From the cell containing the given text, extract its center point as [x, y] coordinate. 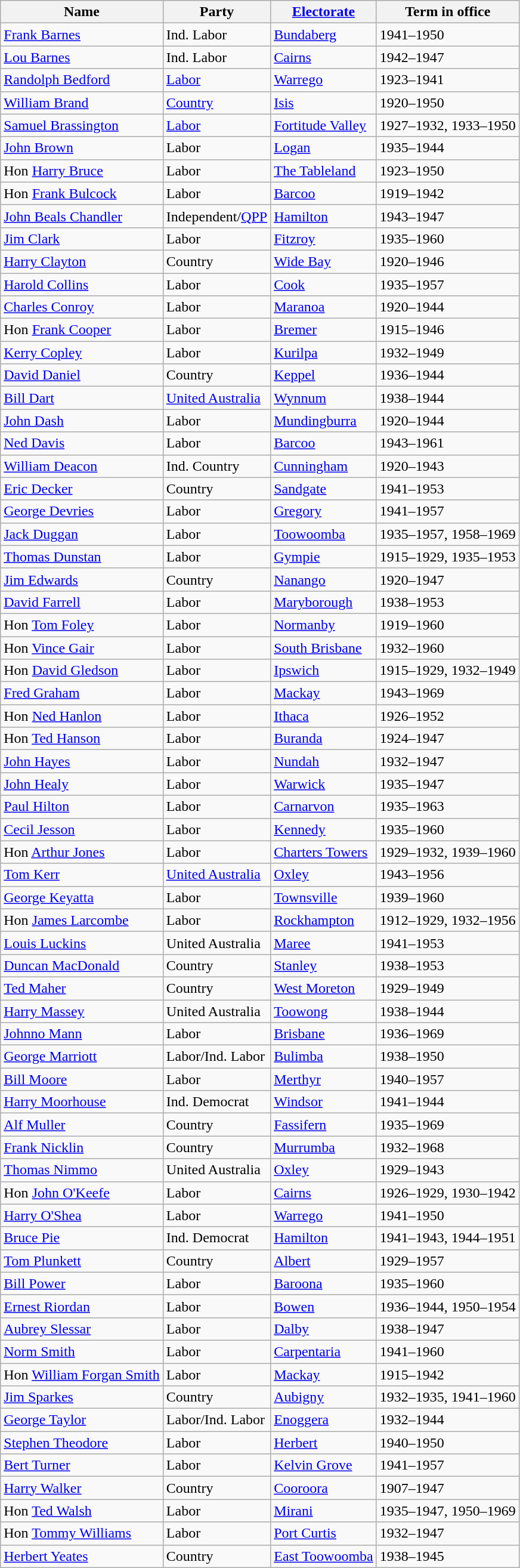
Ted Maher [82, 988]
Harry O'Shea [82, 1215]
1938–1945 [447, 1556]
1923–1950 [447, 171]
Jim Edwards [82, 579]
John Beals Chandler [82, 216]
1940–1957 [447, 1079]
William Brand [82, 103]
1926–1952 [447, 716]
Thomas Nimmo [82, 1170]
Cooroora [324, 1488]
Albert [324, 1261]
Samuel Brassington [82, 125]
Kurilpa [324, 353]
George Devries [82, 511]
Independent/QPP [216, 216]
1915–1929, 1932–1949 [447, 671]
1915–1929, 1935–1953 [447, 557]
Herbert Yeates [82, 1556]
Aubrey Slessar [82, 1329]
William Deacon [82, 466]
Nundah [324, 761]
1932–1949 [447, 353]
1935–1969 [447, 1125]
1943–1947 [447, 216]
Tom Plunkett [82, 1261]
George Marriott [82, 1057]
Charters Towers [324, 852]
Hon William Forgan Smith [82, 1374]
Port Curtis [324, 1533]
1915–1946 [447, 330]
1935–1957 [447, 285]
Hon Frank Bulcock [82, 193]
Charles Conroy [82, 307]
Kennedy [324, 829]
Isis [324, 103]
Fred Graham [82, 693]
Tom Kerr [82, 875]
Sandgate [324, 489]
1915–1942 [447, 1374]
Townsville [324, 897]
1923–1941 [447, 80]
Bulimba [324, 1057]
Carpentaria [324, 1351]
Thomas Dunstan [82, 557]
Term in office [447, 12]
1924–1947 [447, 739]
Bill Dart [82, 398]
David Farrell [82, 602]
1929–1943 [447, 1170]
Windsor [324, 1102]
Nanango [324, 579]
Bruce Pie [82, 1238]
Hon Tom Foley [82, 625]
Frank Barnes [82, 35]
Duncan MacDonald [82, 965]
Ithaca [324, 716]
Hon Arthur Jones [82, 852]
1919–1960 [447, 625]
1926–1929, 1930–1942 [447, 1193]
Harry Massey [82, 1011]
Brisbane [324, 1034]
Enoggera [324, 1420]
Paul Hilton [82, 807]
Ned Davis [82, 443]
Warwick [324, 784]
Aubigny [324, 1397]
1936–1944 [447, 375]
John Dash [82, 421]
Fortitude Valley [324, 125]
1932–1944 [447, 1420]
Cecil Jesson [82, 829]
Hon Ted Walsh [82, 1511]
Hon Ted Hanson [82, 739]
John Hayes [82, 761]
Buranda [324, 739]
George Keyatta [82, 897]
Hon Ned Hanlon [82, 716]
Carnarvon [324, 807]
1935–1947 [447, 784]
Alf Muller [82, 1125]
Kerry Copley [82, 353]
Stanley [324, 965]
Hon Harry Bruce [82, 171]
John Brown [82, 148]
Kelvin Grove [324, 1465]
Herbert [324, 1443]
Jack Duggan [82, 534]
Harry Moorhouse [82, 1102]
Lou Barnes [82, 57]
Jim Clark [82, 239]
Hon Frank Cooper [82, 330]
South Brisbane [324, 647]
1938–1947 [447, 1329]
Bowen [324, 1306]
East Toowoomba [324, 1556]
Toowoomba [324, 534]
Johnno Mann [82, 1034]
1907–1947 [447, 1488]
1920–1947 [447, 579]
Harold Collins [82, 285]
Hon Vince Gair [82, 647]
1932–1960 [447, 647]
Harry Clayton [82, 261]
Frank Nicklin [82, 1147]
Hon John O'Keefe [82, 1193]
1943–1969 [447, 693]
Toowong [324, 1011]
Bremer [324, 330]
Ipswich [324, 671]
1920–1943 [447, 466]
Randolph Bedford [82, 80]
Wynnum [324, 398]
Cunningham [324, 466]
Murrumba [324, 1147]
Merthyr [324, 1079]
Mirani [324, 1511]
Dalby [324, 1329]
1935–1957, 1958–1969 [447, 534]
1940–1950 [447, 1443]
1935–1944 [447, 148]
Bundaberg [324, 35]
Louis Luckins [82, 943]
Keppel [324, 375]
Name [82, 12]
1936–1969 [447, 1034]
Maryborough [324, 602]
Hon Tommy Williams [82, 1533]
Jim Sparkes [82, 1397]
West Moreton [324, 988]
1920–1946 [447, 261]
George Taylor [82, 1420]
Harry Walker [82, 1488]
1929–1949 [447, 988]
1941–1943, 1944–1951 [447, 1238]
1929–1932, 1939–1960 [447, 852]
David Daniel [82, 375]
Eric Decker [82, 489]
1932–1968 [447, 1147]
1941–1944 [447, 1102]
Electorate [324, 12]
John Healy [82, 784]
Maree [324, 943]
Rockhampton [324, 920]
1942–1947 [447, 57]
1939–1960 [447, 897]
1938–1950 [447, 1057]
Mundingburra [324, 421]
1927–1932, 1933–1950 [447, 125]
1943–1956 [447, 875]
Hon David Gledson [82, 671]
Baroona [324, 1283]
1929–1957 [447, 1261]
Ernest Riordan [82, 1306]
1920–1950 [447, 103]
Stephen Theodore [82, 1443]
Bill Power [82, 1283]
1912–1929, 1932–1956 [447, 920]
Bert Turner [82, 1465]
1935–1963 [447, 807]
1919–1942 [447, 193]
Ind. Country [216, 466]
Gregory [324, 511]
Fassifern [324, 1125]
Party [216, 12]
Cook [324, 285]
1935–1947, 1950–1969 [447, 1511]
Wide Bay [324, 261]
Gympie [324, 557]
1936–1944, 1950–1954 [447, 1306]
Normanby [324, 625]
1943–1961 [447, 443]
Logan [324, 148]
1941–1960 [447, 1351]
The Tableland [324, 171]
Hon James Larcombe [82, 920]
Bill Moore [82, 1079]
Fitzroy [324, 239]
Maranoa [324, 307]
1932–1935, 1941–1960 [447, 1397]
Norm Smith [82, 1351]
